Capture the cell that displays the provided text and extract its [x, y] central coordinate. 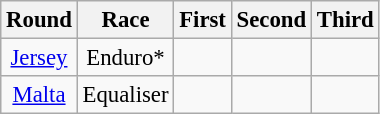
Jersey [39, 58]
Equaliser [126, 95]
First [202, 20]
Malta [39, 95]
Race [126, 20]
Round [39, 20]
Enduro* [126, 58]
Second [271, 20]
Third [345, 20]
